Capture the cell that displays the provided text and extract its (X, Y) central coordinate. 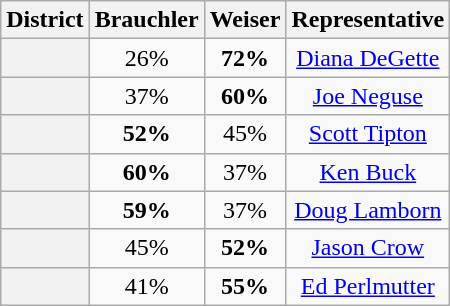
Joe Neguse (368, 96)
Doug Lamborn (368, 210)
Weiser (245, 20)
District (45, 20)
Ken Buck (368, 172)
Jason Crow (368, 248)
59% (146, 210)
Scott Tipton (368, 134)
55% (245, 286)
Brauchler (146, 20)
72% (245, 58)
26% (146, 58)
41% (146, 286)
Diana DeGette (368, 58)
Representative (368, 20)
Ed Perlmutter (368, 286)
